Detect which cell encompasses the target text, then output its (X, Y) center coordinate. 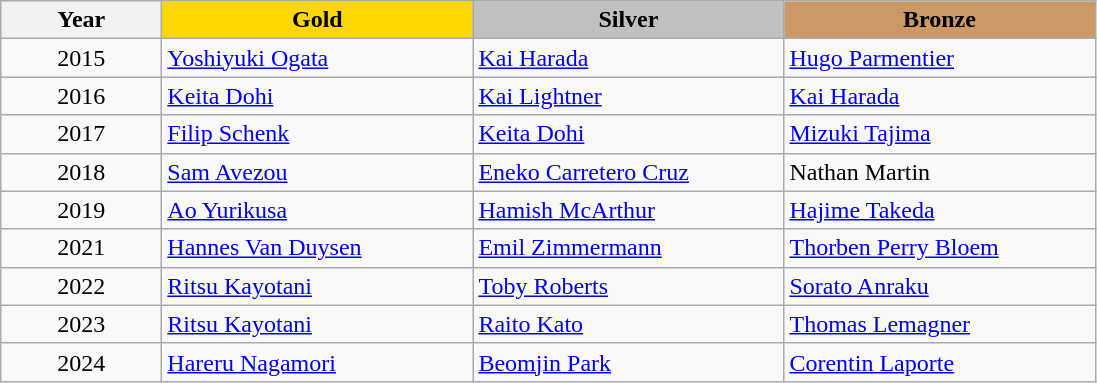
Hamish McArthur (628, 210)
Eneko Carretero Cruz (628, 172)
Beomjin Park (628, 362)
Sam Avezou (318, 172)
Year (82, 20)
Gold (318, 20)
2018 (82, 172)
Raito Kato (628, 324)
Toby Roberts (628, 286)
Kai Lightner (628, 96)
Silver (628, 20)
2016 (82, 96)
2019 (82, 210)
Mizuki Tajima (940, 134)
Hareru Nagamori (318, 362)
2023 (82, 324)
Bronze (940, 20)
2021 (82, 248)
Emil Zimmermann (628, 248)
2024 (82, 362)
Nathan Martin (940, 172)
2015 (82, 58)
2022 (82, 286)
Sorato Anraku (940, 286)
Hugo Parmentier (940, 58)
Hajime Takeda (940, 210)
Corentin Laporte (940, 362)
Thomas Lemagner (940, 324)
Filip Schenk (318, 134)
Thorben Perry Bloem (940, 248)
Ao Yurikusa (318, 210)
2017 (82, 134)
Yoshiyuki Ogata (318, 58)
Hannes Van Duysen (318, 248)
